From the cell containing the given text, extract its center point as [X, Y] coordinate. 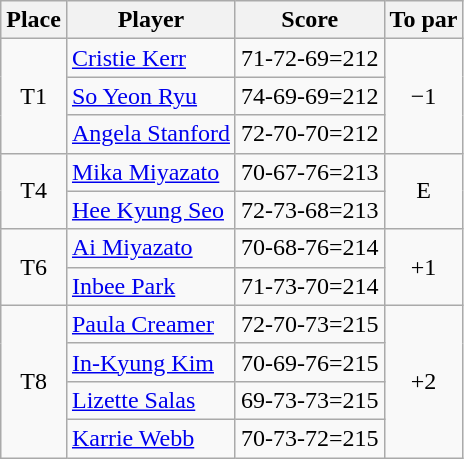
Score [310, 20]
Mika Miyazato [150, 172]
70-73-72=215 [310, 438]
So Yeon Ryu [150, 96]
Lizette Salas [150, 400]
T1 [34, 96]
72-73-68=213 [310, 210]
+1 [424, 267]
74-69-69=212 [310, 96]
Paula Creamer [150, 324]
T4 [34, 191]
Cristie Kerr [150, 58]
70-69-76=215 [310, 362]
71-73-70=214 [310, 286]
72-70-73=215 [310, 324]
Place [34, 20]
70-68-76=214 [310, 248]
Player [150, 20]
To par [424, 20]
Karrie Webb [150, 438]
−1 [424, 96]
72-70-70=212 [310, 134]
E [424, 191]
T6 [34, 267]
70-67-76=213 [310, 172]
69-73-73=215 [310, 400]
T8 [34, 381]
71-72-69=212 [310, 58]
Hee Kyung Seo [150, 210]
In-Kyung Kim [150, 362]
Ai Miyazato [150, 248]
Angela Stanford [150, 134]
Inbee Park [150, 286]
+2 [424, 381]
